From the cell containing the given text, extract its center point as [X, Y] coordinate. 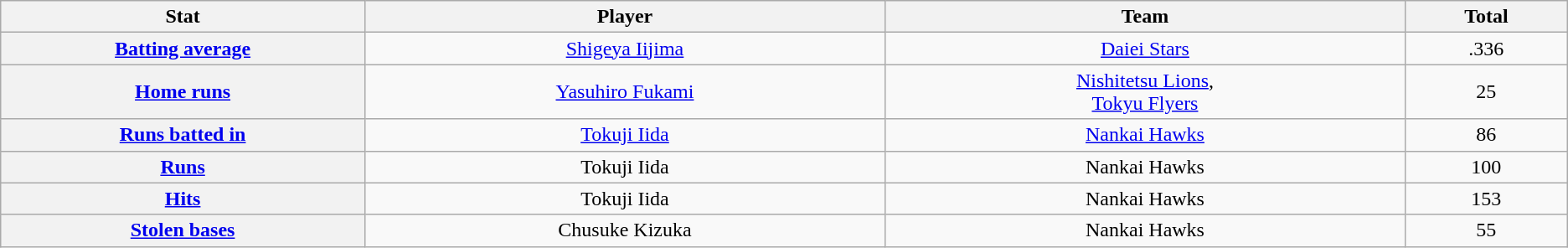
25 [1486, 92]
86 [1486, 135]
Team [1144, 17]
100 [1486, 167]
Stolen bases [183, 230]
.336 [1486, 49]
Hits [183, 199]
Chusuke Kizuka [625, 230]
Home runs [183, 92]
Runs batted in [183, 135]
Total [1486, 17]
Yasuhiro Fukami [625, 92]
Batting average [183, 49]
153 [1486, 199]
Nishitetsu Lions,Tokyu Flyers [1144, 92]
Shigeya Iijima [625, 49]
55 [1486, 230]
Runs [183, 167]
Daiei Stars [1144, 49]
Player [625, 17]
Stat [183, 17]
